Return the (x, y) coordinate for the center point of the cell that contains the specified text.  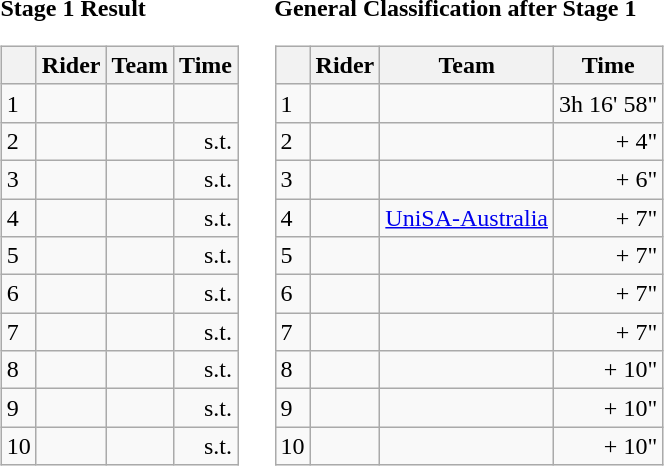
+ 6" (608, 179)
UniSA-Australia (467, 217)
+ 4" (608, 141)
3h 16' 58" (608, 103)
